Provide the (x, y) coordinate of the cell's center where the given text is located.  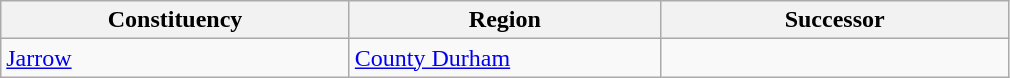
Constituency (176, 20)
County Durham (504, 58)
Region (504, 20)
Successor (834, 20)
Jarrow (176, 58)
